Provide the [X, Y] coordinate of the cell's center where the given text is located.  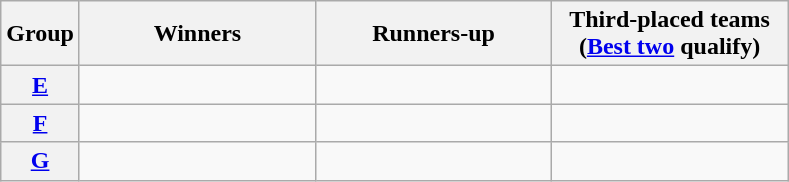
Runners-up [433, 34]
Group [40, 34]
E [40, 85]
F [40, 123]
Winners [197, 34]
Third-placed teams(Best two qualify) [670, 34]
G [40, 161]
